Scan for the cell matching the given text and deliver its [x, y] coordinate at center. 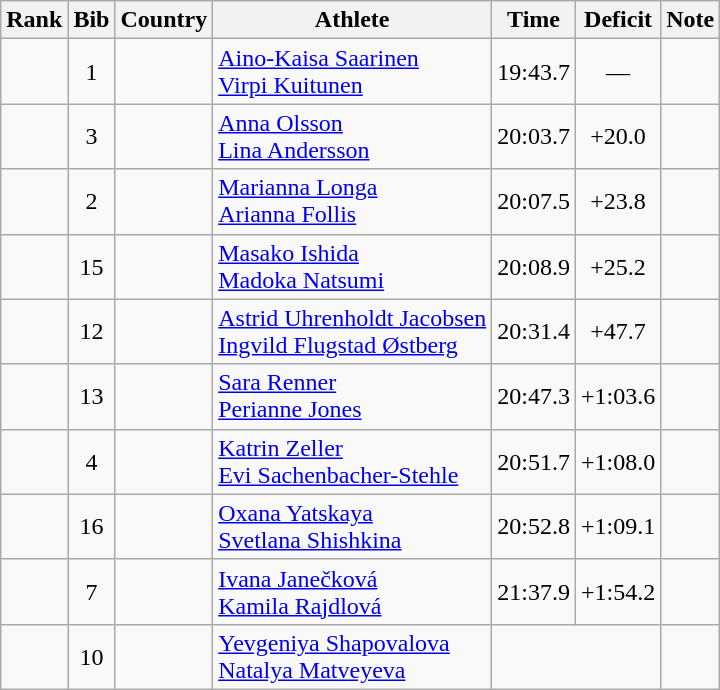
2 [92, 202]
16 [92, 526]
20:52.8 [534, 526]
Deficit [618, 20]
15 [92, 266]
7 [92, 592]
Aino-Kaisa SaarinenVirpi Kuitunen [352, 72]
Rank [34, 20]
Bib [92, 20]
— [618, 72]
Masako IshidaMadoka Natsumi [352, 266]
10 [92, 656]
+1:08.0 [618, 462]
+25.2 [618, 266]
+1:54.2 [618, 592]
Country [164, 20]
+23.8 [618, 202]
4 [92, 462]
Astrid Uhrenholdt JacobsenIngvild Flugstad Østberg [352, 332]
20:08.9 [534, 266]
19:43.7 [534, 72]
Time [534, 20]
20:03.7 [534, 136]
3 [92, 136]
Ivana JanečkováKamila Rajdlová [352, 592]
20:47.3 [534, 396]
20:07.5 [534, 202]
Sara RennerPerianne Jones [352, 396]
Oxana YatskayaSvetlana Shishkina [352, 526]
13 [92, 396]
1 [92, 72]
Athlete [352, 20]
Anna OlssonLina Andersson [352, 136]
Note [690, 20]
+1:09.1 [618, 526]
+20.0 [618, 136]
20:51.7 [534, 462]
+47.7 [618, 332]
20:31.4 [534, 332]
Katrin ZellerEvi Sachenbacher-Stehle [352, 462]
12 [92, 332]
Marianna LongaArianna Follis [352, 202]
21:37.9 [534, 592]
Yevgeniya ShapovalovaNatalya Matveyeva [352, 656]
+1:03.6 [618, 396]
